Identify which cell holds the provided text, then report its [X, Y] central coordinate. 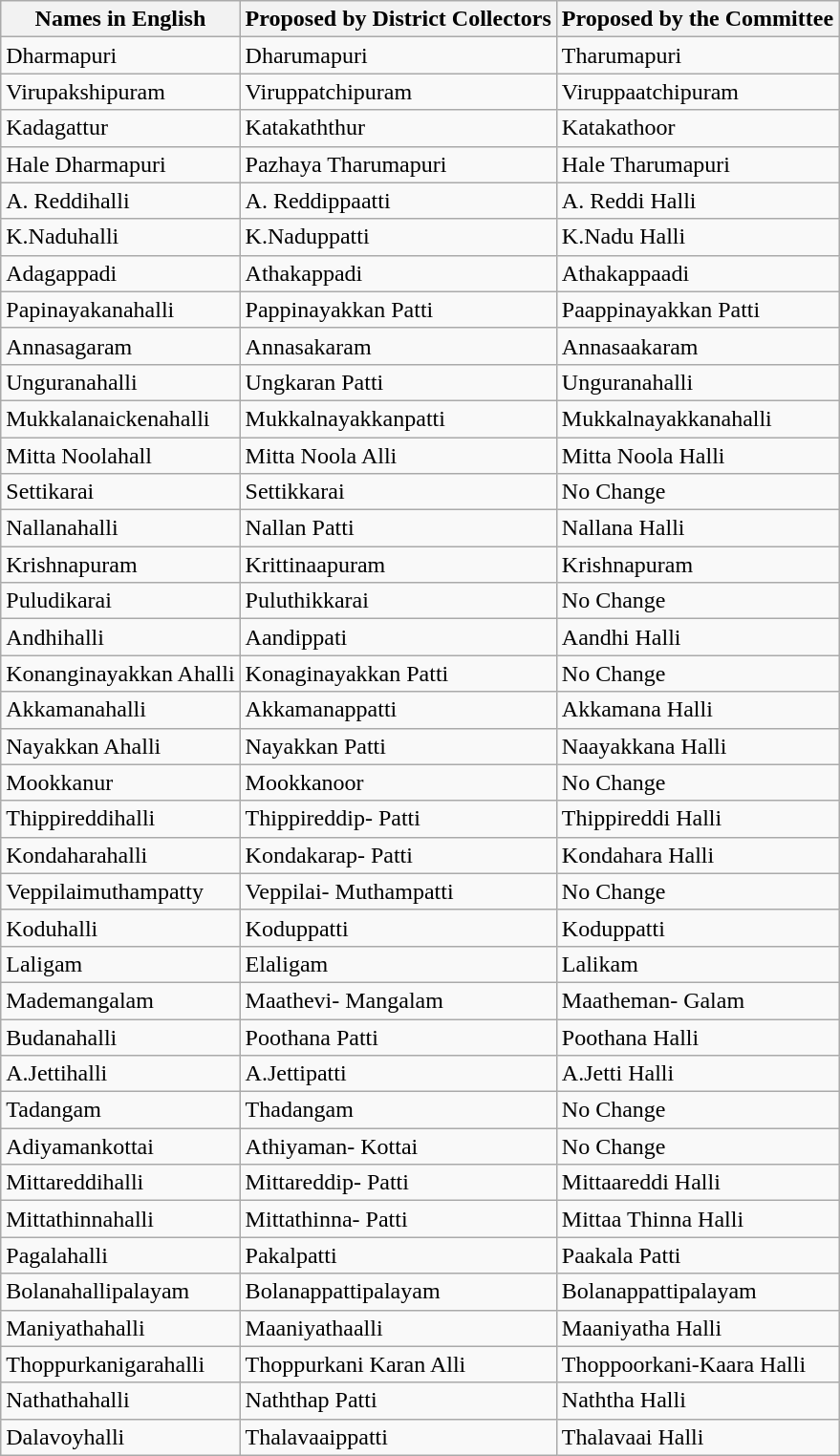
K.Naduppatti [398, 237]
Mittaa Thinna Halli [698, 1219]
Konaginayakkan Patti [398, 674]
Paakala Patti [698, 1255]
K.Nadu Halli [698, 237]
Bolanahallipalayam [120, 1292]
Hale Dharmapuri [120, 164]
Puludikarai [120, 601]
Maathevi- Mangalam [398, 1000]
Pazhaya Tharumapuri [398, 164]
A.Jettipatti [398, 1074]
Settikarai [120, 492]
Aandippati [398, 637]
Veppilai- Muthampatti [398, 891]
Pagalahalli [120, 1255]
Adiyamankottai [120, 1146]
Athiyaman- Kottai [398, 1146]
Viruppatchipuram [398, 92]
Aandhi Halli [698, 637]
Mittareddihalli [120, 1183]
Veppilaimuthampatty [120, 891]
Mademangalam [120, 1000]
Akkamana Halli [698, 710]
Nathathahalli [120, 1401]
Mitta Noola Alli [398, 456]
Poothana Halli [698, 1037]
Proposed by District Collectors [398, 19]
Andhihalli [120, 637]
Laligam [120, 964]
Nayakkan Ahalli [120, 746]
Virupakshipuram [120, 92]
Names in English [120, 19]
Thalavaaippatti [398, 1437]
Nallana Halli [698, 528]
Thoppurkanigarahalli [120, 1364]
Konanginayakkan Ahalli [120, 674]
K.Naduhalli [120, 237]
Thippireddip- Patti [398, 819]
Krittinaapuram [398, 565]
Nallan Patti [398, 528]
Naayakkana Halli [698, 746]
A. Reddi Halli [698, 201]
A.Jetti Halli [698, 1074]
Athakappadi [398, 273]
Maaniyatha Halli [698, 1328]
Hale Tharumapuri [698, 164]
Kadagattur [120, 128]
Mittareddip- Patti [398, 1183]
Athakappaadi [698, 273]
Nayakkan Patti [398, 746]
Ungkaran Patti [398, 382]
Mittathinnahalli [120, 1219]
Maniyathahalli [120, 1328]
Mitta Noola Halli [698, 456]
Settikkarai [398, 492]
Annasagaram [120, 346]
Mittathinna- Patti [398, 1219]
Tharumapuri [698, 55]
Thippireddi Halli [698, 819]
Lalikam [698, 964]
Budanahalli [120, 1037]
Dalavoyhalli [120, 1437]
Poothana Patti [398, 1037]
Papinayakanahalli [120, 310]
Puluthikkarai [398, 601]
Kondaharahalli [120, 855]
Thippireddihalli [120, 819]
Thadangam [398, 1110]
A. Reddippaatti [398, 201]
Thoppurkani Karan Alli [398, 1364]
Pappinayakkan Patti [398, 310]
Katakathoor [698, 128]
Katakaththur [398, 128]
Mitta Noolahall [120, 456]
Mukkalanaickenahalli [120, 418]
Nallanahalli [120, 528]
Mookkanoor [398, 782]
Elaligam [398, 964]
Annasaakaram [698, 346]
Thalavaai Halli [698, 1437]
Viruppaatchipuram [698, 92]
Akkamanahalli [120, 710]
Adagappadi [120, 273]
Thoppoorkani-Kaara Halli [698, 1364]
Tadangam [120, 1110]
Mittaareddi Halli [698, 1183]
A.Jettihalli [120, 1074]
Koduhalli [120, 928]
Maaniyathaalli [398, 1328]
Dharumapuri [398, 55]
Akkamanappatti [398, 710]
Kondakarap- Patti [398, 855]
Pakalpatti [398, 1255]
Kondahara Halli [698, 855]
Naththa Halli [698, 1401]
Mookkanur [120, 782]
Maatheman- Galam [698, 1000]
Mukkalnayakkanahalli [698, 418]
A. Reddihalli [120, 201]
Dharmapuri [120, 55]
Naththap Patti [398, 1401]
Mukkalnayakkanpatti [398, 418]
Proposed by the Committee [698, 19]
Annasakaram [398, 346]
Paappinayakkan Patti [698, 310]
